Locate the cell with the specified text and output its (x, y) center coordinate. 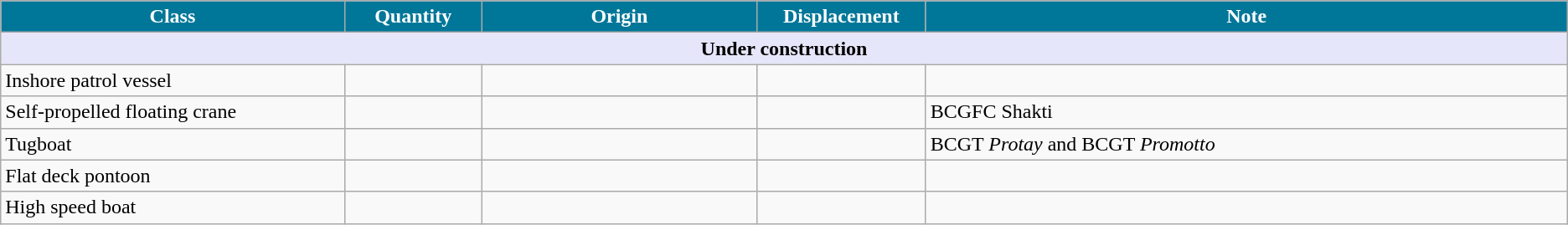
BCGT Protay and BCGT Promotto (1246, 144)
Class (173, 17)
Flat deck pontoon (173, 176)
Tugboat (173, 144)
Inshore patrol vessel (173, 80)
Displacement (842, 17)
BCGFC Shakti (1246, 112)
Under construction (784, 49)
High speed boat (173, 207)
Origin (619, 17)
Quantity (413, 17)
Note (1246, 17)
Self-propelled floating crane (173, 112)
